Determine the (x, y) coordinate at the center of the cell enclosing the given text.  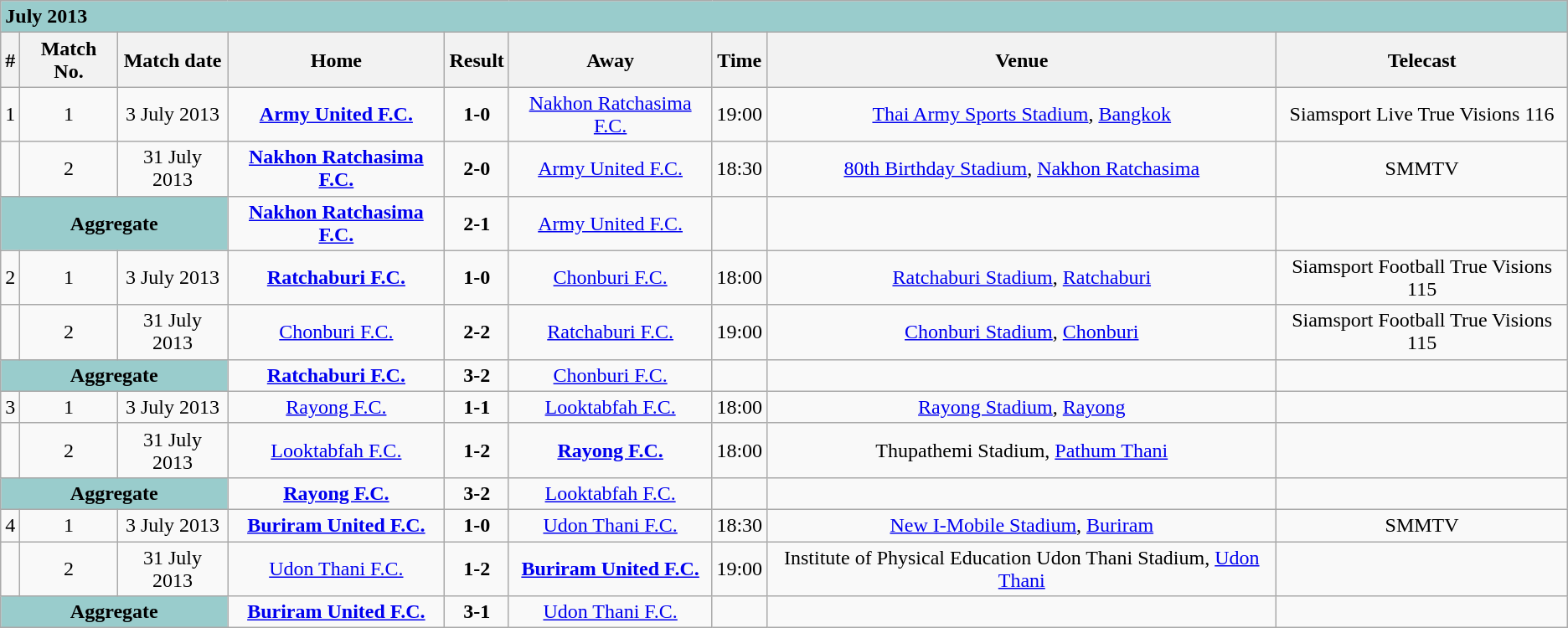
Thai Army Sports Stadium, Bangkok (1022, 114)
80th Birthday Stadium, Nakhon Ratchasima (1022, 169)
Away (610, 60)
Venue (1022, 60)
2-1 (477, 223)
Institute of Physical Education Udon Thani Stadium, Udon Thani (1022, 568)
3 (10, 407)
Siamsport Live True Visions 116 (1422, 114)
4 (10, 525)
Time (740, 60)
2-2 (477, 332)
Rayong Stadium, Rayong (1022, 407)
3-1 (477, 612)
Home (337, 60)
2-0 (477, 169)
Chonburi Stadium, Chonburi (1022, 332)
Match No. (69, 60)
July 2013 (784, 17)
New I-Mobile Stadium, Buriram (1022, 525)
1-1 (477, 407)
Match date (173, 60)
Telecast (1422, 60)
Ratchaburi Stadium, Ratchaburi (1022, 278)
Result (477, 60)
Thupathemi Stadium, Pathum Thani (1022, 450)
# (10, 60)
